Return (X, Y) of the center of cell containing provided text 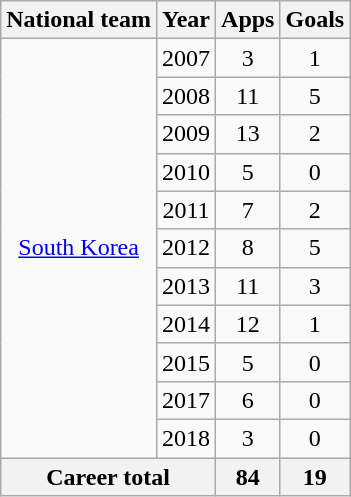
National team (79, 20)
2017 (186, 400)
Career total (108, 477)
Apps (248, 20)
Year (186, 20)
19 (315, 477)
South Korea (79, 248)
8 (248, 248)
7 (248, 210)
2015 (186, 362)
2014 (186, 324)
2007 (186, 58)
6 (248, 400)
2013 (186, 286)
13 (248, 134)
84 (248, 477)
2018 (186, 438)
2012 (186, 248)
Goals (315, 20)
2011 (186, 210)
12 (248, 324)
2010 (186, 172)
2008 (186, 96)
2009 (186, 134)
